Provide the (x, y) coordinate of the cell's center where the given text is located.  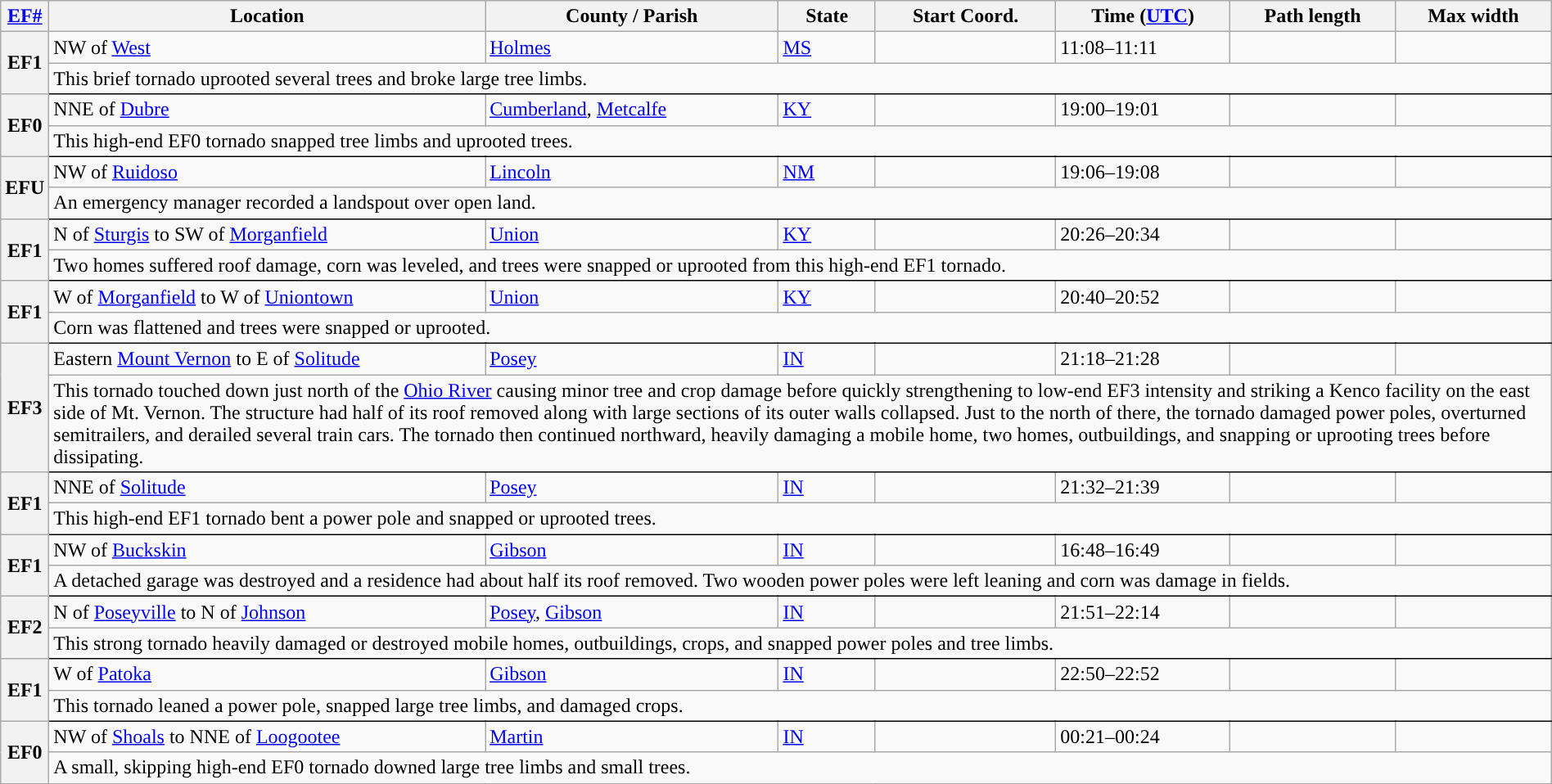
EF2 (25, 628)
NNE of Dubre (267, 110)
Lincoln (632, 172)
State (827, 16)
W of Morganfield to W of Uniontown (267, 296)
This high-end EF1 tornado bent a power pole and snapped or uprooted trees. (801, 519)
This strong tornado heavily damaged or destroyed mobile homes, outbuildings, crops, and snapped power poles and tree limbs. (801, 643)
NW of Buckskin (267, 550)
Time (UTC) (1143, 16)
EF# (25, 16)
Max width (1473, 16)
22:50–22:52 (1143, 674)
Two homes suffered roof damage, corn was leveled, and trees were snapped or uprooted from this high-end EF1 tornado. (801, 265)
19:06–19:08 (1143, 172)
20:26–20:34 (1143, 234)
NW of West (267, 47)
NW of Shoals to NNE of Loogootee (267, 737)
Path length (1312, 16)
Corn was flattened and trees were snapped or uprooted. (801, 327)
11:08–11:11 (1143, 47)
Start Coord. (965, 16)
21:32–21:39 (1143, 488)
19:00–19:01 (1143, 110)
An emergency manager recorded a landspout over open land. (801, 203)
16:48–16:49 (1143, 550)
MS (827, 47)
NW of Ruidoso (267, 172)
EFU (25, 187)
This high-end EF0 tornado snapped tree limbs and uprooted trees. (801, 141)
This brief tornado uprooted several trees and broke large tree limbs. (801, 79)
Location (267, 16)
W of Patoka (267, 674)
21:51–22:14 (1143, 612)
Holmes (632, 47)
N of Sturgis to SW of Morganfield (267, 234)
21:18–21:28 (1143, 358)
County / Parish (632, 16)
Martin (632, 737)
This tornado leaned a power pole, snapped large tree limbs, and damaged crops. (801, 705)
00:21–00:24 (1143, 737)
EF3 (25, 408)
NM (827, 172)
20:40–20:52 (1143, 296)
Eastern Mount Vernon to E of Solitude (267, 358)
Posey, Gibson (632, 612)
N of Poseyville to N of Johnson (267, 612)
NNE of Solitude (267, 488)
Cumberland, Metcalfe (632, 110)
A small, skipping high-end EF0 tornado downed large tree limbs and small trees. (801, 768)
